For the text-containing cell, return its midpoint in (x, y) coordinate format. 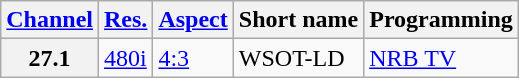
Aspect (193, 20)
WSOT-LD (298, 58)
480i (126, 58)
Channel (50, 20)
Short name (298, 20)
Res. (126, 20)
27.1 (50, 58)
Programming (442, 20)
NRB TV (442, 58)
4:3 (193, 58)
